Capture the cell that displays the provided text and extract its (x, y) central coordinate. 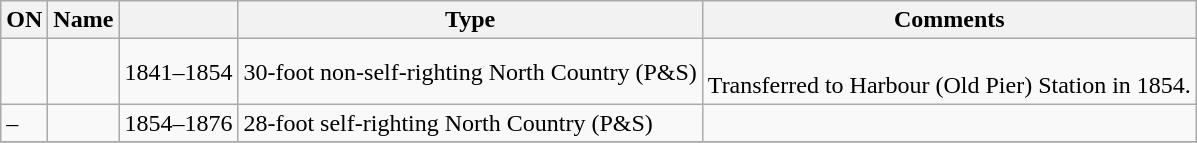
30-foot non-self-righting North Country (P&S) (470, 72)
Name (84, 20)
Transferred to Harbour (Old Pier) Station in 1854. (949, 72)
Comments (949, 20)
ON (24, 20)
28-foot self-righting North Country (P&S) (470, 123)
Type (470, 20)
1841–1854 (178, 72)
1854–1876 (178, 123)
– (24, 123)
